Output the (X, Y) coordinate of the center of the cell containing the given text.  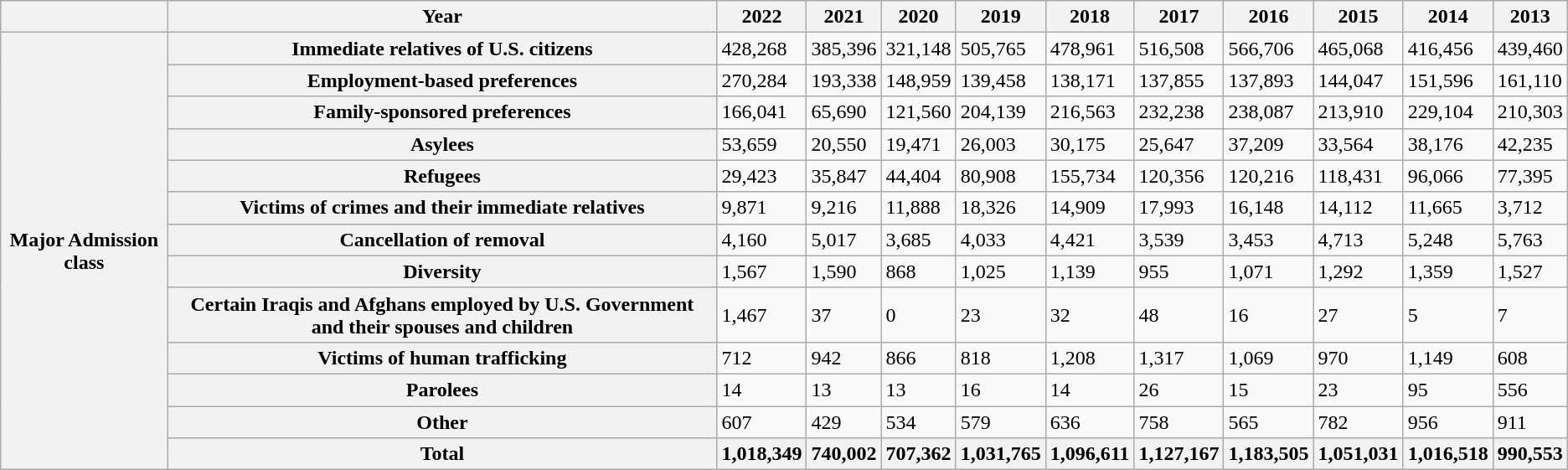
1,051,031 (1359, 454)
Diversity (442, 271)
137,893 (1268, 80)
204,139 (1000, 112)
579 (1000, 421)
866 (918, 358)
911 (1529, 421)
9,871 (762, 208)
65,690 (844, 112)
758 (1179, 421)
Asylees (442, 144)
3,712 (1529, 208)
137,855 (1179, 80)
385,396 (844, 49)
1,031,765 (1000, 454)
740,002 (844, 454)
213,910 (1359, 112)
1,467 (762, 315)
193,338 (844, 80)
2021 (844, 17)
608 (1529, 358)
2016 (1268, 17)
1,590 (844, 271)
35,847 (844, 176)
516,508 (1179, 49)
1,292 (1359, 271)
151,596 (1447, 80)
161,110 (1529, 80)
3,685 (918, 240)
118,431 (1359, 176)
20,550 (844, 144)
707,362 (918, 454)
Refugees (442, 176)
Total (442, 454)
Certain Iraqis and Afghans employed by U.S. Government and their spouses and children (442, 315)
607 (762, 421)
416,456 (1447, 49)
Immediate relatives of U.S. citizens (442, 49)
565 (1268, 421)
26,003 (1000, 144)
505,765 (1000, 49)
18,326 (1000, 208)
3,539 (1179, 240)
868 (918, 271)
155,734 (1090, 176)
11,888 (918, 208)
77,395 (1529, 176)
Victims of human trafficking (442, 358)
210,303 (1529, 112)
11,665 (1447, 208)
Family-sponsored preferences (442, 112)
16,148 (1268, 208)
1,183,505 (1268, 454)
80,908 (1000, 176)
2018 (1090, 17)
4,421 (1090, 240)
1,069 (1268, 358)
96,066 (1447, 176)
5,763 (1529, 240)
4,033 (1000, 240)
1,071 (1268, 271)
636 (1090, 421)
2015 (1359, 17)
166,041 (762, 112)
270,284 (762, 80)
1,527 (1529, 271)
1,317 (1179, 358)
1,149 (1447, 358)
25,647 (1179, 144)
216,563 (1090, 112)
429 (844, 421)
Major Admission class (84, 251)
556 (1529, 390)
95 (1447, 390)
37 (844, 315)
1,567 (762, 271)
9,216 (844, 208)
19,471 (918, 144)
0 (918, 315)
1,096,611 (1090, 454)
Year (442, 17)
120,216 (1268, 176)
4,160 (762, 240)
148,959 (918, 80)
48 (1179, 315)
Employment-based preferences (442, 80)
1,139 (1090, 271)
229,104 (1447, 112)
990,553 (1529, 454)
2022 (762, 17)
712 (762, 358)
139,458 (1000, 80)
428,268 (762, 49)
30,175 (1090, 144)
32 (1090, 315)
120,356 (1179, 176)
44,404 (918, 176)
942 (844, 358)
1,018,349 (762, 454)
144,047 (1359, 80)
465,068 (1359, 49)
232,238 (1179, 112)
14,112 (1359, 208)
534 (918, 421)
5,017 (844, 240)
2017 (1179, 17)
29,423 (762, 176)
37,209 (1268, 144)
5,248 (1447, 240)
955 (1179, 271)
14,909 (1090, 208)
478,961 (1090, 49)
1,016,518 (1447, 454)
138,171 (1090, 80)
2020 (918, 17)
121,560 (918, 112)
42,235 (1529, 144)
15 (1268, 390)
Parolees (442, 390)
2013 (1529, 17)
4,713 (1359, 240)
2019 (1000, 17)
1,359 (1447, 271)
7 (1529, 315)
321,148 (918, 49)
970 (1359, 358)
1,127,167 (1179, 454)
956 (1447, 421)
818 (1000, 358)
2014 (1447, 17)
5 (1447, 315)
3,453 (1268, 240)
33,564 (1359, 144)
1,025 (1000, 271)
17,993 (1179, 208)
439,460 (1529, 49)
53,659 (762, 144)
38,176 (1447, 144)
Cancellation of removal (442, 240)
Other (442, 421)
27 (1359, 315)
Victims of crimes and their immediate relatives (442, 208)
238,087 (1268, 112)
566,706 (1268, 49)
782 (1359, 421)
26 (1179, 390)
1,208 (1090, 358)
